Provide the (x, y) coordinate of the cell's center where the given text is located.  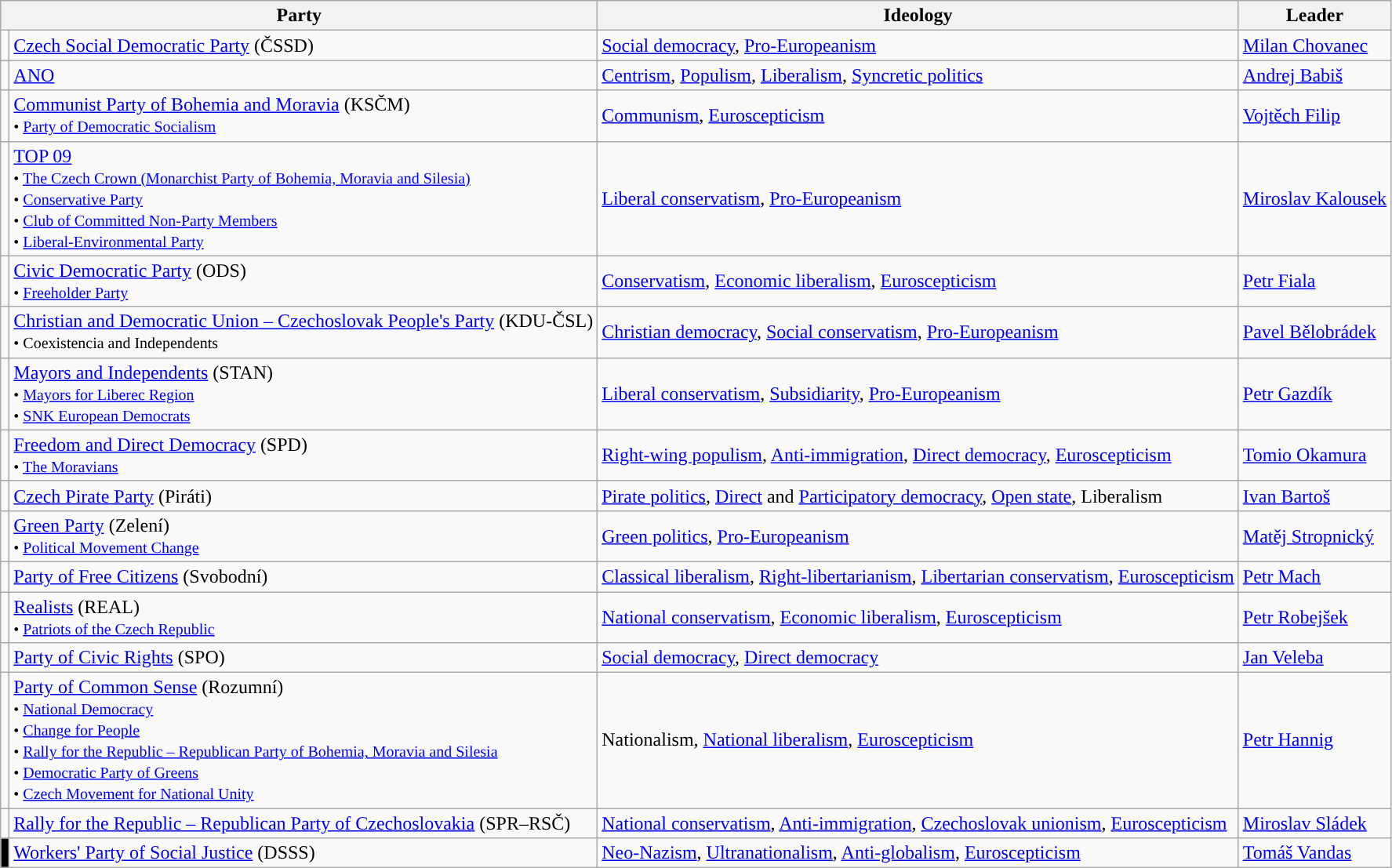
Party of Civic Rights (SPO) (303, 658)
Tomáš Vandas (1314, 853)
Green Party (Zelení)• Political Movement Change (303, 536)
Ivan Bartoš (1314, 496)
Christian and Democratic Union – Czechoslovak People's Party (KDU-ČSL)• Coexistencia and Independents (303, 332)
Mayors and Independents (STAN) • Mayors for Liberec Region • SNK European Democrats (303, 394)
Social democracy, Pro-Europeanism (918, 45)
Nationalism, National liberalism, Euroscepticism (918, 740)
Centrism, Populism, Liberalism, Syncretic politics (918, 75)
National conservatism, Anti-immigration, Czechoslovak unionism, Euroscepticism (918, 823)
Pavel Bělobrádek (1314, 332)
National conservatism, Economic liberalism, Euroscepticism (918, 616)
Matěj Stropnický (1314, 536)
Petr Fiala (1314, 281)
Miroslav Kalousek (1314, 198)
Leader (1314, 16)
ANO (303, 75)
Miroslav Sládek (1314, 823)
Petr Mach (1314, 576)
Czech Social Democratic Party (ČSSD) (303, 45)
Jan Veleba (1314, 658)
Christian democracy, Social conservatism, Pro-Europeanism (918, 332)
Classical liberalism, Right-libertarianism, Libertarian conservatism, Euroscepticism (918, 576)
Liberal conservatism, Subsidiarity, Pro-Europeanism (918, 394)
Ideology (918, 16)
Andrej Babiš (1314, 75)
Green politics, Pro-Europeanism (918, 536)
Party of Free Citizens (Svobodní) (303, 576)
Rally for the Republic – Republican Party of Czechoslovakia (SPR–RSČ) (303, 823)
Liberal conservatism, Pro-Europeanism (918, 198)
Realists (REAL)• Patriots of the Czech Republic (303, 616)
Party (300, 16)
Czech Pirate Party (Piráti) (303, 496)
Petr Gazdík (1314, 394)
Workers' Party of Social Justice (DSSS) (303, 853)
Tomio Okamura (1314, 455)
Freedom and Direct Democracy (SPD) • The Moravians (303, 455)
Vojtěch Filip (1314, 116)
Communist Party of Bohemia and Moravia (KSČM)• Party of Democratic Socialism (303, 116)
Pirate politics, Direct and Participatory democracy, Open state, Liberalism (918, 496)
Petr Hannig (1314, 740)
Right-wing populism, Anti-immigration, Direct democracy, Euroscepticism (918, 455)
Civic Democratic Party (ODS)• Freeholder Party (303, 281)
Conservatism, Economic liberalism, Euroscepticism (918, 281)
Communism, Euroscepticism (918, 116)
Neo-Nazism, Ultranationalism, Anti-globalism, Euroscepticism (918, 853)
Milan Chovanec (1314, 45)
Petr Robejšek (1314, 616)
Social democracy, Direct democracy (918, 658)
